Determine the (x, y) coordinate at the center of the cell enclosing the given text.  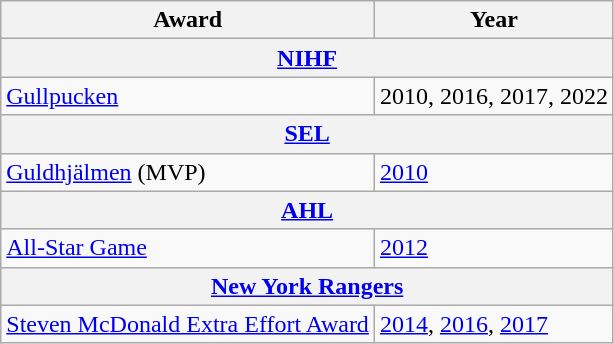
Award (188, 20)
Guldhjälmen (MVP) (188, 172)
All-Star Game (188, 248)
AHL (308, 210)
SEL (308, 134)
2014, 2016, 2017 (494, 324)
Steven McDonald Extra Effort Award (188, 324)
NIHF (308, 58)
2012 (494, 248)
Year (494, 20)
Gullpucken (188, 96)
New York Rangers (308, 286)
2010, 2016, 2017, 2022 (494, 96)
2010 (494, 172)
